Output the [x, y] coordinate of the center of the cell containing the given text.  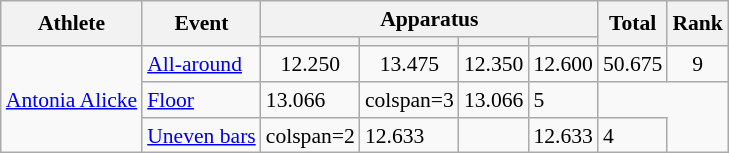
50.675 [632, 64]
12.600 [562, 64]
All-around [202, 64]
Event [202, 24]
13.475 [410, 64]
Athlete [72, 24]
Antonia Alicke [72, 100]
Rank [698, 24]
Floor [202, 100]
9 [698, 64]
12.350 [494, 64]
Apparatus [430, 19]
5 [562, 100]
Total [632, 24]
12.250 [310, 64]
colspan=3 [410, 100]
